Capture the cell that displays the provided text and extract its (X, Y) central coordinate. 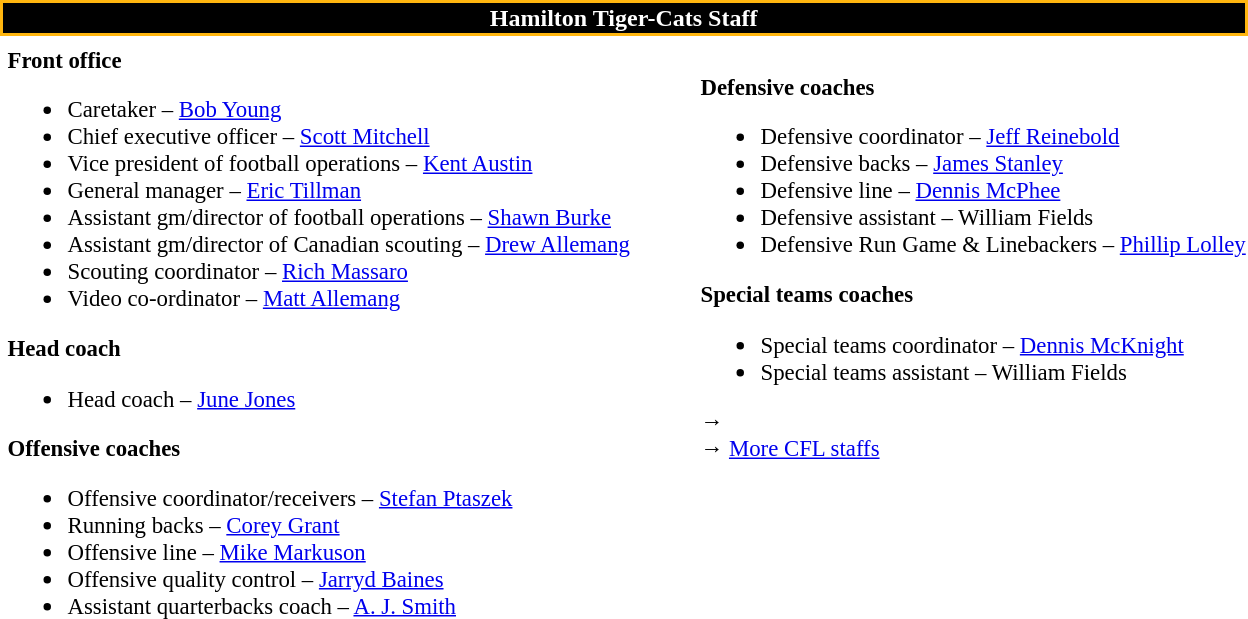
Hamilton Tiger-Cats Staff (624, 18)
